Output the [x, y] coordinate of the center of the cell containing the given text.  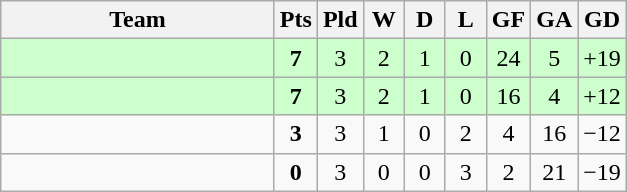
GA [554, 20]
−19 [602, 172]
Pld [340, 20]
GF [508, 20]
−12 [602, 134]
+19 [602, 58]
+12 [602, 96]
21 [554, 172]
GD [602, 20]
Pts [296, 20]
L [466, 20]
5 [554, 58]
D [424, 20]
Team [138, 20]
W [384, 20]
24 [508, 58]
